Return the [X, Y] coordinate for the center point of the cell that contains the specified text.  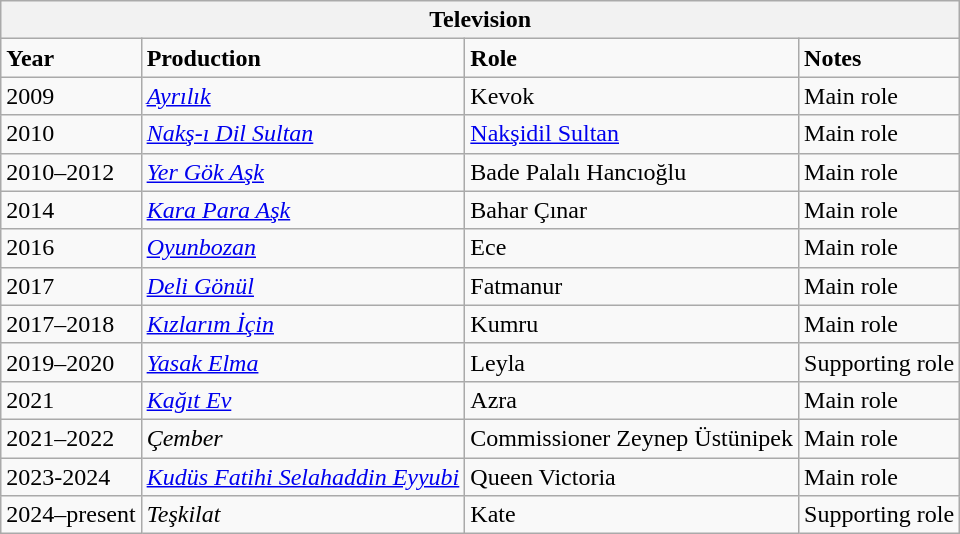
Queen Victoria [632, 477]
Yasak Elma [303, 362]
Leyla [632, 362]
Oyunbozan [303, 248]
Production [303, 58]
Kara Para Aşk [303, 210]
Kevok [632, 96]
2019–2020 [71, 362]
Kumru [632, 324]
Nakş-ı Dil Sultan [303, 134]
Notes [880, 58]
Commissioner Zeynep Üstünipek [632, 438]
2017 [71, 286]
Yer Gök Aşk [303, 172]
Television [480, 20]
Year [71, 58]
Kate [632, 515]
Kudüs Fatihi Selahaddin Eyyubi [303, 477]
2024–present [71, 515]
Kızlarım İçin [303, 324]
Bahar Çınar [632, 210]
2010–2012 [71, 172]
2009 [71, 96]
Fatmanur [632, 286]
Kağıt Ev [303, 400]
Bade Palalı Hancıoğlu [632, 172]
2021 [71, 400]
2017–2018 [71, 324]
Çember [303, 438]
2016 [71, 248]
Ayrılık [303, 96]
Role [632, 58]
2014 [71, 210]
Teşkilat [303, 515]
Ece [632, 248]
Deli Gönül [303, 286]
Azra [632, 400]
2010 [71, 134]
2023-2024 [71, 477]
2021–2022 [71, 438]
Nakşidil Sultan [632, 134]
